Pinpoint the cell where the given text exists, returning its [x, y] midpoint coordinate. 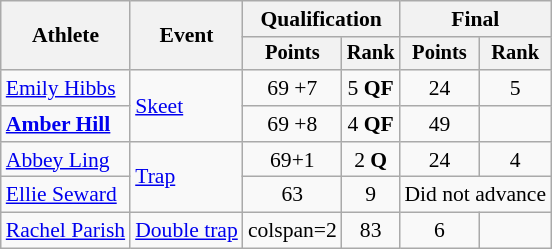
Qualification [322, 19]
69 +8 [292, 124]
Emily Hibbs [66, 88]
Skeet [186, 106]
Athlete [66, 36]
Double trap [186, 231]
49 [439, 124]
Did not advance [475, 195]
4 QF [371, 124]
colspan=2 [292, 231]
83 [371, 231]
Rachel Parish [66, 231]
5 [515, 88]
69+1 [292, 160]
Trap [186, 178]
Abbey Ling [66, 160]
6 [439, 231]
5 QF [371, 88]
Event [186, 36]
4 [515, 160]
9 [371, 195]
63 [292, 195]
Amber Hill [66, 124]
Ellie Seward [66, 195]
Final [475, 19]
69 +7 [292, 88]
2 Q [371, 160]
